Extract the [X, Y] coordinate from the center of the cell holding the provided text.  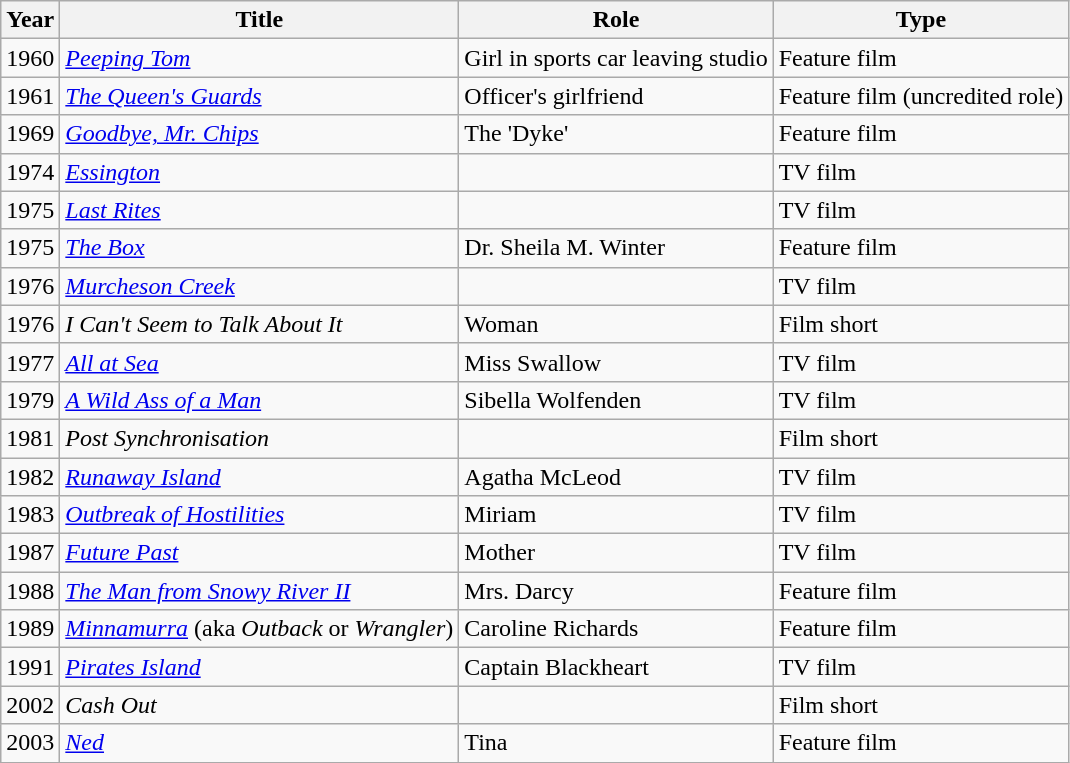
Title [260, 20]
1987 [30, 553]
2003 [30, 743]
1969 [30, 134]
Role [616, 20]
1981 [30, 438]
Murcheson Creek [260, 286]
Type [921, 20]
1982 [30, 477]
Girl in sports car leaving studio [616, 58]
Peeping Tom [260, 58]
1979 [30, 400]
Captain Blackheart [616, 667]
1977 [30, 362]
1961 [30, 96]
Pirates Island [260, 667]
Cash Out [260, 705]
1988 [30, 591]
I Can't Seem to Talk About It [260, 324]
Last Rites [260, 210]
All at Sea [260, 362]
The Box [260, 248]
Tina [616, 743]
The 'Dyke' [616, 134]
Mrs. Darcy [616, 591]
Future Past [260, 553]
The Man from Snowy River II [260, 591]
Outbreak of Hostilities [260, 515]
Miriam [616, 515]
Ned [260, 743]
Mother [616, 553]
Minnamurra (aka Outback or Wrangler) [260, 629]
The Queen's Guards [260, 96]
2002 [30, 705]
A Wild Ass of a Man [260, 400]
Caroline Richards [616, 629]
Miss Swallow [616, 362]
1983 [30, 515]
Goodbye, Mr. Chips [260, 134]
1974 [30, 172]
1989 [30, 629]
Runaway Island [260, 477]
Post Synchronisation [260, 438]
Woman [616, 324]
Feature film (uncredited role) [921, 96]
Officer's girlfriend [616, 96]
Year [30, 20]
Sibella Wolfenden [616, 400]
Essington [260, 172]
Dr. Sheila M. Winter [616, 248]
1960 [30, 58]
Agatha McLeod [616, 477]
1991 [30, 667]
